Search for the cell housing the specified text and yield its [x, y] center coordinate. 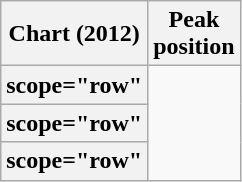
Chart (2012) [74, 34]
Peakposition [194, 34]
